Capture the cell that displays the provided text and extract its (X, Y) central coordinate. 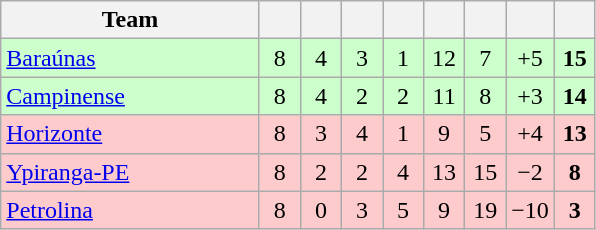
+4 (530, 134)
+3 (530, 96)
Horizonte (130, 134)
14 (574, 96)
−2 (530, 172)
12 (444, 58)
Petrolina (130, 210)
11 (444, 96)
7 (486, 58)
Campinense (130, 96)
Ypiranga-PE (130, 172)
19 (486, 210)
Team (130, 20)
+5 (530, 58)
0 (320, 210)
−10 (530, 210)
Baraúnas (130, 58)
